Capture the cell that displays the provided text and extract its (x, y) central coordinate. 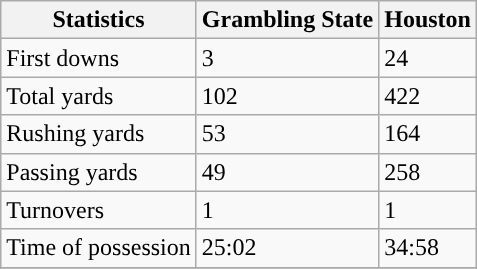
Houston (428, 20)
Passing yards (99, 172)
Grambling State (287, 20)
25:02 (287, 248)
Rushing yards (99, 134)
Time of possession (99, 248)
34:58 (428, 248)
Total yards (99, 96)
First downs (99, 58)
24 (428, 58)
164 (428, 134)
Statistics (99, 20)
422 (428, 96)
Turnovers (99, 210)
53 (287, 134)
3 (287, 58)
102 (287, 96)
49 (287, 172)
258 (428, 172)
